Scan for the cell matching the given text and deliver its (x, y) coordinate at center. 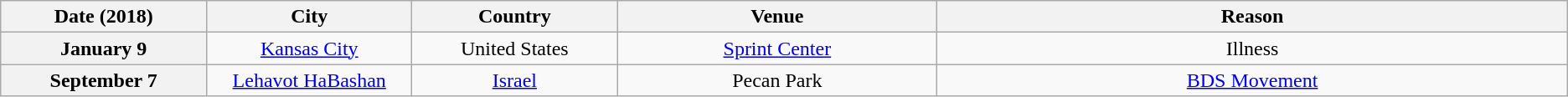
Lehavot HaBashan (310, 80)
Date (2018) (104, 17)
City (310, 17)
Kansas City (310, 48)
Country (514, 17)
Illness (1252, 48)
BDS Movement (1252, 80)
Venue (777, 17)
September 7 (104, 80)
Pecan Park (777, 80)
Sprint Center (777, 48)
Israel (514, 80)
Reason (1252, 17)
United States (514, 48)
January 9 (104, 48)
